Extract the (X, Y) coordinate from the center of the cell holding the provided text.  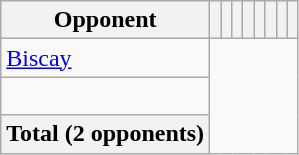
Biscay (106, 58)
Opponent (106, 20)
Total (2 opponents) (106, 134)
